Return [x, y] of the center of cell containing provided text 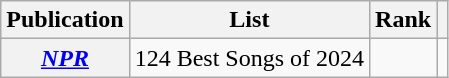
124 Best Songs of 2024 [249, 58]
Rank [404, 20]
List [249, 20]
NPR [65, 58]
Publication [65, 20]
